Extract the (x, y) coordinate from the center of the cell holding the provided text.  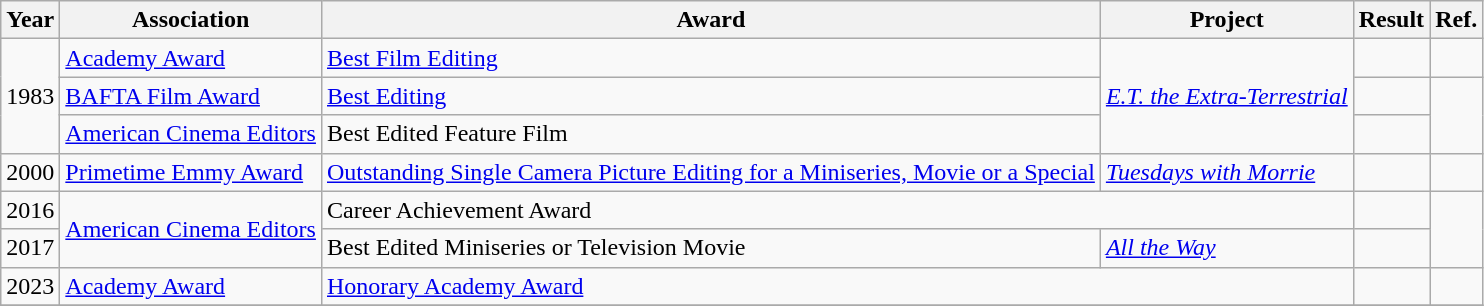
Career Achievement Award (837, 210)
Ref. (1456, 20)
Project (1226, 20)
Primetime Emmy Award (191, 172)
Honorary Academy Award (837, 286)
2017 (30, 248)
Outstanding Single Camera Picture Editing for a Miniseries, Movie or a Special (710, 172)
Result (1391, 20)
BAFTA Film Award (191, 96)
All the Way (1226, 248)
Tuesdays with Morrie (1226, 172)
E.T. the Extra-Terrestrial (1226, 96)
Best Edited Feature Film (710, 134)
Best Film Editing (710, 58)
Best Editing (710, 96)
Year (30, 20)
Best Edited Miniseries or Television Movie (710, 248)
2016 (30, 210)
Award (710, 20)
2023 (30, 286)
1983 (30, 96)
Association (191, 20)
2000 (30, 172)
